Provide the (x, y) coordinate of the cell's center where the given text is located.  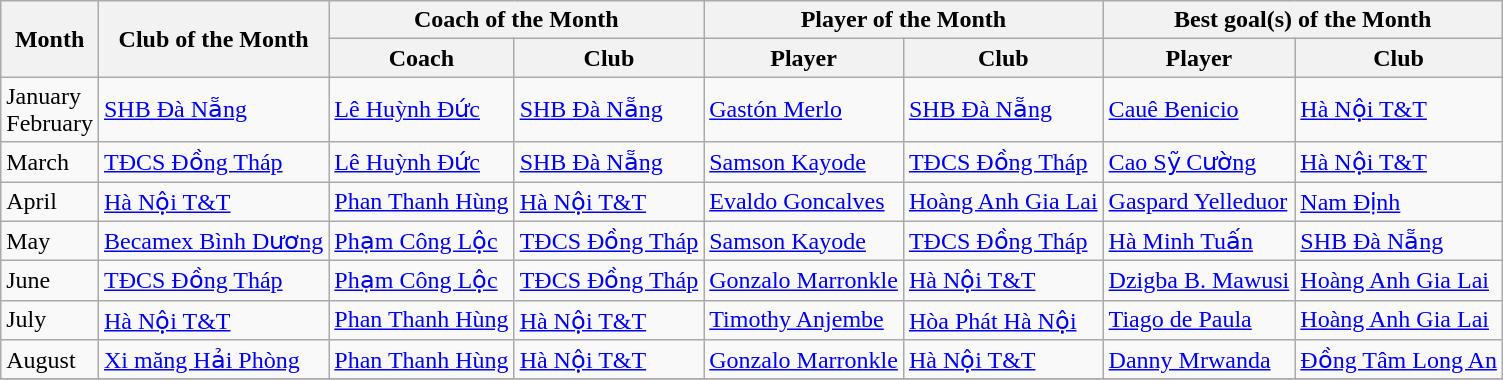
Hà Minh Tuấn (1199, 241)
Tiago de Paula (1199, 320)
Evaldo Goncalves (804, 202)
June (50, 281)
July (50, 320)
Club of the Month (213, 39)
January February (50, 110)
August (50, 360)
Xi măng Hải Phòng (213, 360)
Month (50, 39)
Best goal(s) of the Month (1302, 20)
Coach of the Month (516, 20)
Hòa Phát Hà Nội (1003, 320)
Gastón Merlo (804, 110)
Danny Mrwanda (1199, 360)
Player of the Month (904, 20)
Gaspard Yelleduor (1199, 202)
Coach (422, 58)
Dzigba B. Mawusi (1199, 281)
Đồng Tâm Long An (1399, 360)
Becamex Bình Dương (213, 241)
Nam Định (1399, 202)
March (50, 162)
April (50, 202)
Cao Sỹ Cường (1199, 162)
Timothy Anjembe (804, 320)
Cauê Benicio (1199, 110)
May (50, 241)
